Return (x, y) of the center of cell containing provided text 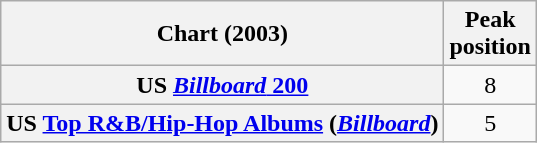
5 (490, 123)
Peakposition (490, 34)
US Billboard 200 (222, 85)
US Top R&B/Hip-Hop Albums (Billboard) (222, 123)
8 (490, 85)
Chart (2003) (222, 34)
